Extract the (x, y) coordinate from the center of the cell holding the provided text.  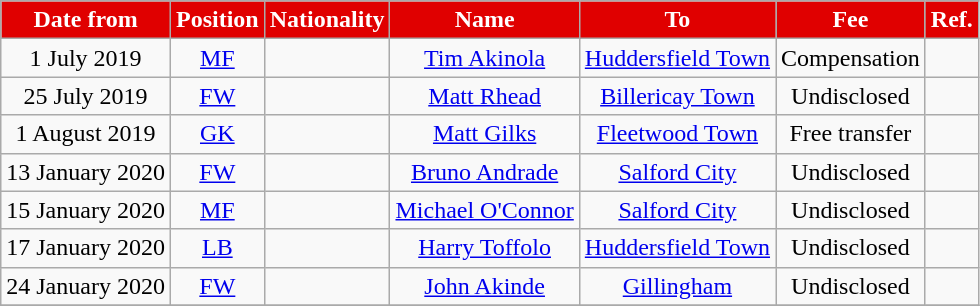
Nationality (327, 20)
Fleetwood Town (677, 134)
Michael O'Connor (484, 210)
Free transfer (851, 134)
Matt Gilks (484, 134)
15 January 2020 (86, 210)
Matt Rhead (484, 96)
Ref. (952, 20)
Harry Toffolo (484, 248)
Bruno Andrade (484, 172)
Position (217, 20)
17 January 2020 (86, 248)
13 January 2020 (86, 172)
Fee (851, 20)
John Akinde (484, 286)
GK (217, 134)
25 July 2019 (86, 96)
Tim Akinola (484, 58)
1 August 2019 (86, 134)
Gillingham (677, 286)
Compensation (851, 58)
LB (217, 248)
To (677, 20)
Name (484, 20)
1 July 2019 (86, 58)
Date from (86, 20)
Billericay Town (677, 96)
24 January 2020 (86, 286)
